Return [x, y] of the center of cell containing provided text 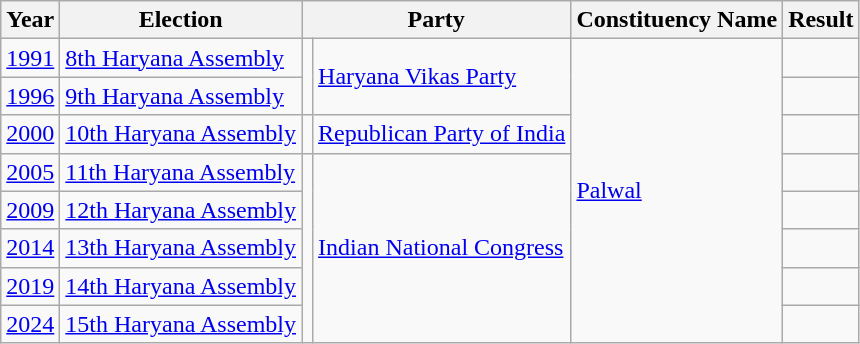
2000 [30, 134]
9th Haryana Assembly [181, 96]
2009 [30, 210]
11th Haryana Assembly [181, 172]
Constituency Name [677, 20]
Result [821, 20]
2024 [30, 324]
2019 [30, 286]
15th Haryana Assembly [181, 324]
1996 [30, 96]
Haryana Vikas Party [442, 77]
Republican Party of India [442, 134]
13th Haryana Assembly [181, 248]
Indian National Congress [442, 248]
12th Haryana Assembly [181, 210]
Election [181, 20]
Year [30, 20]
10th Haryana Assembly [181, 134]
8th Haryana Assembly [181, 58]
2005 [30, 172]
1991 [30, 58]
14th Haryana Assembly [181, 286]
2014 [30, 248]
Party [436, 20]
Palwal [677, 191]
